Determine the [X, Y] coordinate at the center of the cell enclosing the given text.  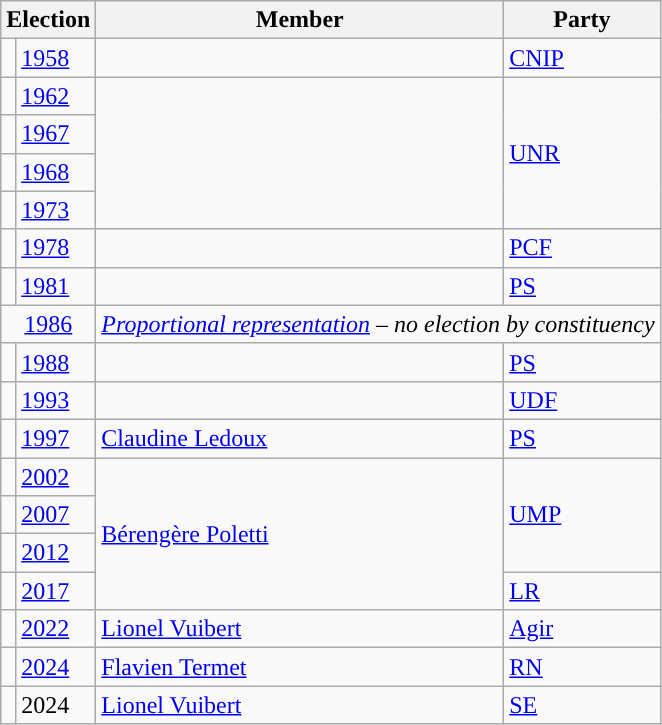
RN [582, 667]
LR [582, 591]
1973 [56, 210]
2007 [56, 515]
SE [582, 705]
1978 [56, 248]
UNR [582, 153]
1986 [48, 324]
Proportional representation – no election by constituency [378, 324]
2002 [56, 477]
1962 [56, 96]
Party [582, 20]
2022 [56, 629]
Member [300, 20]
1968 [56, 172]
UMP [582, 515]
1958 [56, 58]
Bérengère Poletti [300, 534]
UDF [582, 400]
1993 [56, 400]
Agir [582, 629]
Election [48, 20]
1997 [56, 438]
2017 [56, 591]
1988 [56, 362]
Flavien Termet [300, 667]
1981 [56, 286]
PCF [582, 248]
2012 [56, 553]
Claudine Ledoux [300, 438]
1967 [56, 134]
CNIP [582, 58]
